Find where the given text appears and provide that cell's center as (x, y) coordinate. 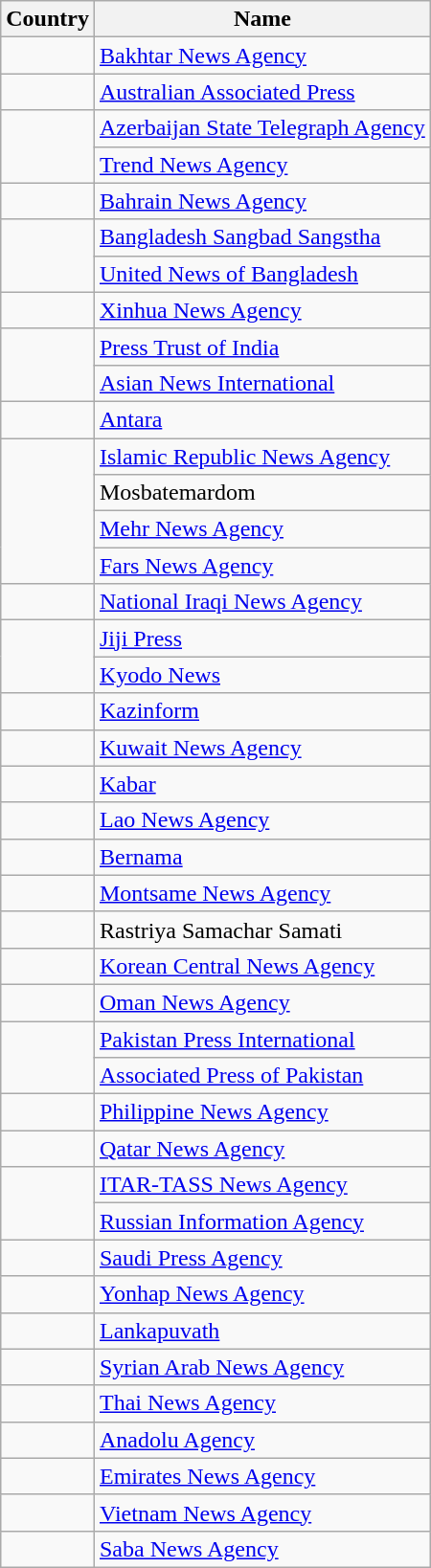
Russian Information Agency (262, 1221)
Kyodo News (262, 675)
Vietnam News Agency (262, 1512)
Azerbaijan State Telegraph Agency (262, 128)
ITAR-TASS News Agency (262, 1185)
Mehr News Agency (262, 529)
Rastriya Samachar Samati (262, 930)
Xinhua News Agency (262, 310)
Fars News Agency (262, 566)
Lankapuvath (262, 1331)
Antara (262, 419)
Bangladesh Sangbad Sangstha (262, 237)
Kuwait News Agency (262, 748)
Bahrain News Agency (262, 201)
Korean Central News Agency (262, 966)
Islamic Republic News Agency (262, 457)
Press Trust of India (262, 347)
Country (48, 19)
Pakistan Press International (262, 1039)
Emirates News Agency (262, 1476)
Saudi Press Agency (262, 1258)
Qatar News Agency (262, 1149)
Lao News Agency (262, 820)
Kabar (262, 784)
United News of Bangladesh (262, 274)
Associated Press of Pakistan (262, 1076)
Oman News Agency (262, 1002)
Jiji Press (262, 638)
Thai News Agency (262, 1403)
Yonhap News Agency (262, 1294)
Australian Associated Press (262, 92)
Montsame News Agency (262, 893)
Mosbatemardom (262, 493)
Name (262, 19)
National Iraqi News Agency (262, 602)
Syrian Arab News Agency (262, 1367)
Trend News Agency (262, 165)
Philippine News Agency (262, 1112)
Bernama (262, 857)
Asian News International (262, 383)
Bakhtar News Agency (262, 56)
Anadolu Agency (262, 1440)
Saba News Agency (262, 1549)
Kazinform (262, 711)
